For the text-containing cell, return its midpoint in [X, Y] coordinate format. 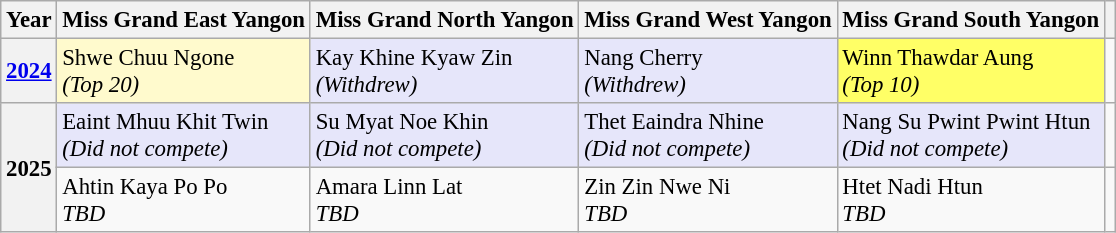
Thet Eaindra Nhine(Did not compete) [708, 136]
Shwe Chuu Ngone(Top 20) [184, 72]
Amara Linn LatTBD [444, 200]
Eaint Mhuu Khit Twin(Did not compete) [184, 136]
Miss Grand North Yangon [444, 20]
Ahtin Kaya Po PoTBD [184, 200]
Zin Zin Nwe NiTBD [708, 200]
Kay Khine Kyaw Zin(Withdrew) [444, 72]
Nang Cherry(Withdrew) [708, 72]
Su Myat Noe Khin(Did not compete) [444, 136]
Htet Nadi HtunTBD [970, 200]
Miss Grand East Yangon [184, 20]
Miss Grand South Yangon [970, 20]
Year [29, 20]
Winn Thawdar Aung(Top 10) [970, 72]
Nang Su Pwint Pwint Htun(Did not compete) [970, 136]
2025 [29, 168]
2024 [29, 72]
Miss Grand West Yangon [708, 20]
